For the text-containing cell, return its midpoint in (x, y) coordinate format. 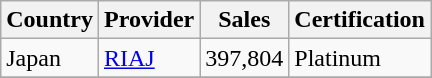
RIAJ (148, 58)
Certification (360, 20)
Provider (148, 20)
Country (50, 20)
397,804 (244, 58)
Sales (244, 20)
Platinum (360, 58)
Japan (50, 58)
